Extract the [X, Y] coordinate from the center of the cell holding the provided text.  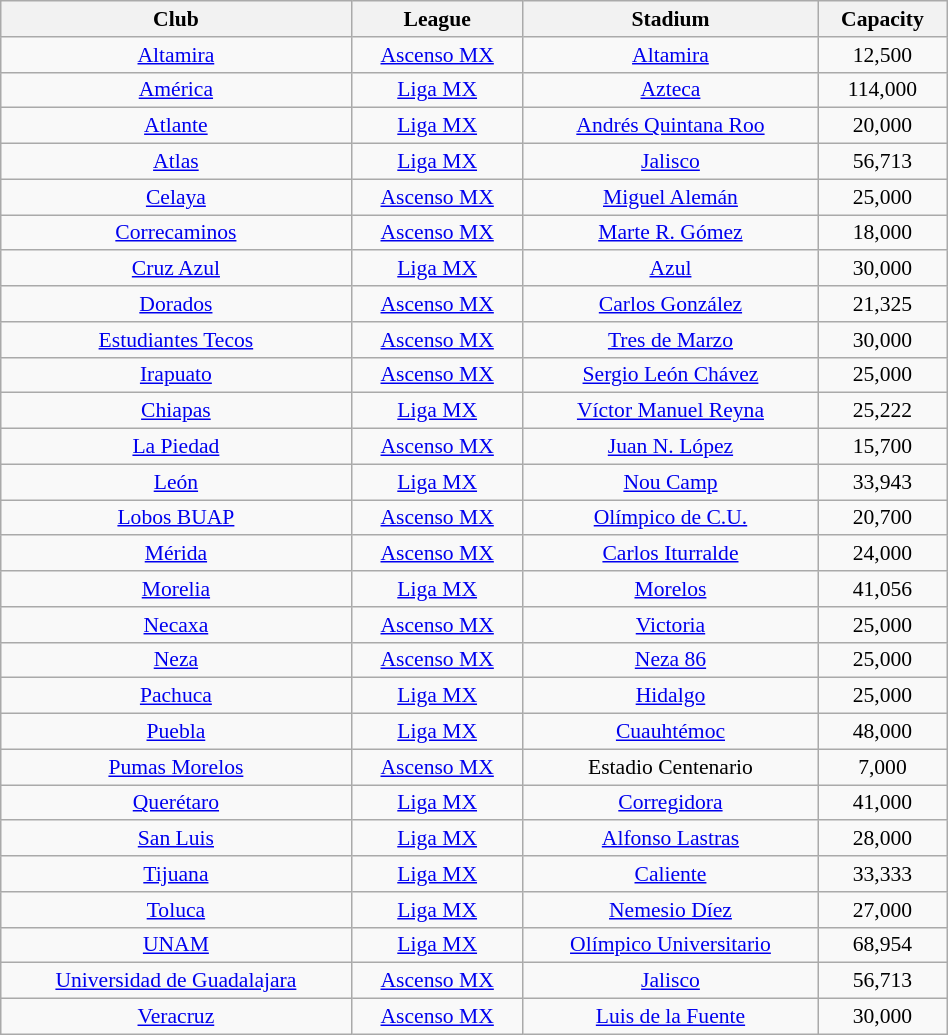
Club [176, 19]
Carlos Iturralde [670, 554]
Hidalgo [670, 696]
Victoria [670, 625]
Estudiantes Tecos [176, 340]
League [437, 19]
Olímpico Universitario [670, 945]
21,325 [883, 304]
Necaxa [176, 625]
Universidad de Guadalajara [176, 981]
León [176, 482]
Andrés Quintana Roo [670, 126]
Sergio León Chávez [670, 375]
Tijuana [176, 874]
Luis de la Fuente [670, 1017]
Pachuca [176, 696]
Cruz Azul [176, 269]
San Luis [176, 839]
Víctor Manuel Reyna [670, 411]
Dorados [176, 304]
48,000 [883, 732]
Morelos [670, 589]
Azteca [670, 90]
Carlos González [670, 304]
27,000 [883, 910]
Neza [176, 660]
Pumas Morelos [176, 767]
Nou Camp [670, 482]
20,700 [883, 518]
Veracruz [176, 1017]
América [176, 90]
33,333 [883, 874]
41,056 [883, 589]
Nemesio Díez [670, 910]
Irapuato [176, 375]
Azul [670, 269]
Correcaminos [176, 233]
Juan N. López [670, 447]
114,000 [883, 90]
Miguel Alemán [670, 197]
28,000 [883, 839]
UNAM [176, 945]
25,222 [883, 411]
Querétaro [176, 803]
Marte R. Gómez [670, 233]
41,000 [883, 803]
Estadio Centenario [670, 767]
Neza 86 [670, 660]
Capacity [883, 19]
24,000 [883, 554]
Caliente [670, 874]
Toluca [176, 910]
Atlante [176, 126]
15,700 [883, 447]
Stadium [670, 19]
Olímpico de C.U. [670, 518]
Morelia [176, 589]
7,000 [883, 767]
La Piedad [176, 447]
Corregidora [670, 803]
Tres de Marzo [670, 340]
68,954 [883, 945]
20,000 [883, 126]
18,000 [883, 233]
Atlas [176, 162]
Celaya [176, 197]
Lobos BUAP [176, 518]
Alfonso Lastras [670, 839]
Chiapas [176, 411]
Mérida [176, 554]
33,943 [883, 482]
Cuauhtémoc [670, 732]
Puebla [176, 732]
12,500 [883, 55]
